Search for the cell housing the specified text and yield its [x, y] center coordinate. 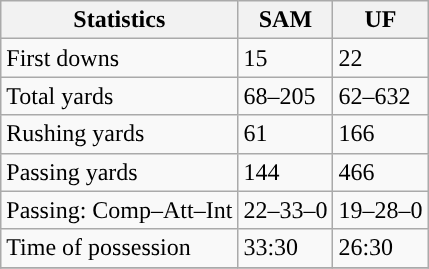
SAM [286, 20]
144 [286, 172]
466 [380, 172]
62–632 [380, 96]
Passing: Comp–Att–Int [120, 210]
Rushing yards [120, 134]
68–205 [286, 96]
166 [380, 134]
UF [380, 20]
19–28–0 [380, 210]
33:30 [286, 248]
15 [286, 58]
Total yards [120, 96]
26:30 [380, 248]
61 [286, 134]
Time of possession [120, 248]
Passing yards [120, 172]
22–33–0 [286, 210]
First downs [120, 58]
Statistics [120, 20]
22 [380, 58]
